Find where the given text appears and provide that cell's center as [x, y] coordinate. 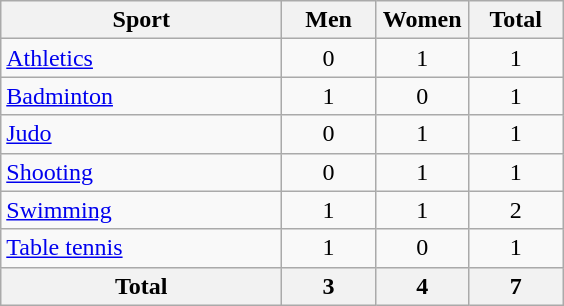
Swimming [142, 210]
3 [329, 286]
2 [516, 210]
7 [516, 286]
Women [422, 20]
Men [329, 20]
Athletics [142, 58]
Sport [142, 20]
Badminton [142, 96]
4 [422, 286]
Table tennis [142, 248]
Shooting [142, 172]
Judo [142, 134]
